Capture the cell that displays the provided text and extract its (x, y) central coordinate. 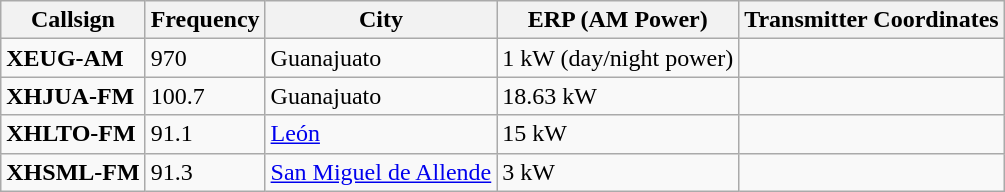
León (381, 134)
18.63 kW (618, 96)
Frequency (205, 20)
91.3 (205, 172)
Transmitter Coordinates (872, 20)
XHJUA-FM (73, 96)
ERP (AM Power) (618, 20)
Callsign (73, 20)
1 kW (day/night power) (618, 58)
XHSML-FM (73, 172)
XHLTO-FM (73, 134)
100.7 (205, 96)
91.1 (205, 134)
15 kW (618, 134)
San Miguel de Allende (381, 172)
3 kW (618, 172)
City (381, 20)
XEUG-AM (73, 58)
970 (205, 58)
